Identify which cell holds the provided text, then report its (x, y) central coordinate. 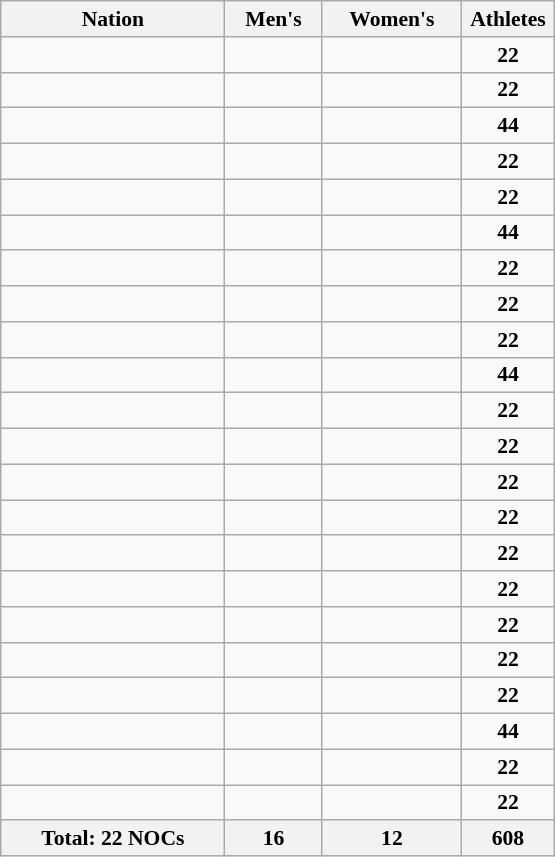
12 (392, 839)
Total: 22 NOCs (113, 839)
608 (508, 839)
Nation (113, 19)
Athletes (508, 19)
16 (274, 839)
Men's (274, 19)
Women's (392, 19)
